Determine the [X, Y] coordinate at the center of the cell enclosing the given text.  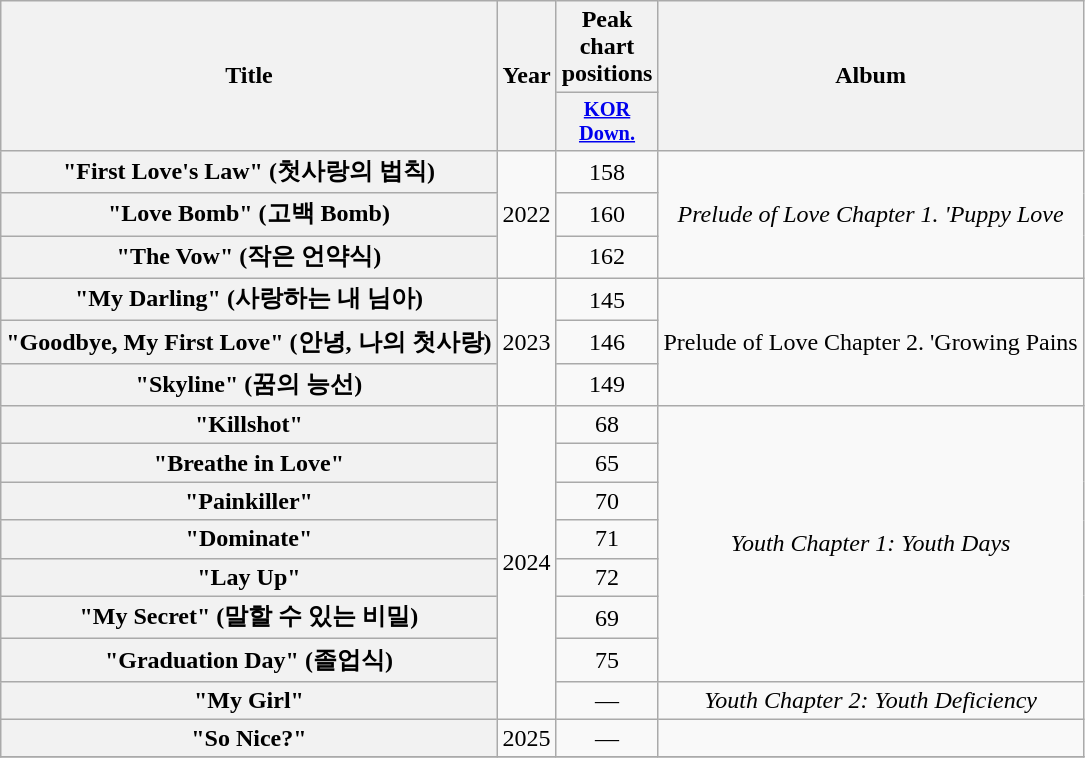
72 [607, 577]
2025 [526, 738]
158 [607, 172]
160 [607, 214]
"Dominate" [249, 539]
Youth Chapter 2: Youth Deficiency [870, 700]
Album [870, 76]
162 [607, 258]
Year [526, 76]
149 [607, 384]
"Goodbye, My First Love" (안녕, 나의 첫사랑) [249, 342]
"Skyline" (꿈의 능선) [249, 384]
KOR Down. [607, 122]
145 [607, 300]
"My Darling" (사랑하는 내 님아) [249, 300]
Prelude of Love Chapter 2. 'Growing Pains [870, 342]
"Love Bomb" (고백 Bomb) [249, 214]
71 [607, 539]
"My Girl" [249, 700]
"So Nice?" [249, 738]
"Graduation Day" (졸업식) [249, 660]
Youth Chapter 1: Youth Days [870, 544]
68 [607, 425]
"Killshot" [249, 425]
75 [607, 660]
"Painkiller" [249, 501]
2023 [526, 342]
"The Vow" (작은 언약식) [249, 258]
Title [249, 76]
"Lay Up" [249, 577]
2022 [526, 214]
"Breathe in Love" [249, 463]
"First Love's Law" (첫사랑의 법칙) [249, 172]
69 [607, 618]
65 [607, 463]
70 [607, 501]
146 [607, 342]
Peak chart positions [607, 47]
Prelude of Love Chapter 1. 'Puppy Love [870, 214]
"My Secret" (말할 수 있는 비밀) [249, 618]
2024 [526, 563]
